Capture the cell that displays the provided text and extract its (x, y) central coordinate. 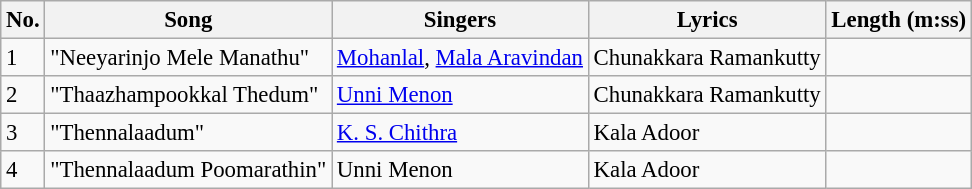
1 (23, 58)
Singers (460, 20)
No. (23, 20)
3 (23, 133)
Length (m:ss) (898, 20)
"Thennalaadum" (188, 133)
Lyrics (707, 20)
"Neeyarinjo Mele Manathu" (188, 58)
K. S. Chithra (460, 133)
4 (23, 170)
Mohanlal, Mala Aravindan (460, 58)
"Thennalaadum Poomarathin" (188, 170)
"Thaazhampookkal Thedum" (188, 95)
Song (188, 20)
2 (23, 95)
